Search for the cell housing the specified text and yield its (x, y) center coordinate. 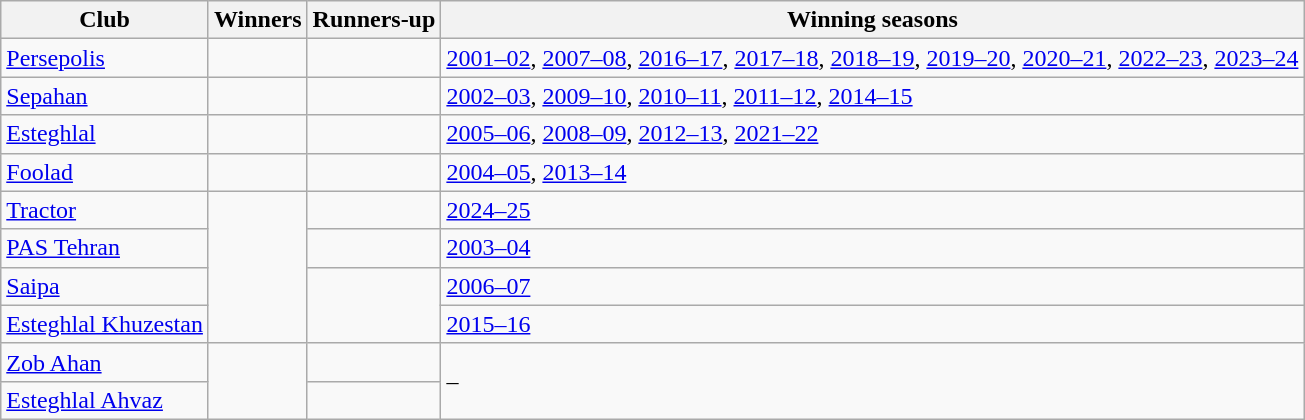
Club (105, 20)
Saipa (105, 286)
Esteghlal (105, 134)
Winners (258, 20)
Tractor (105, 210)
Runners-up (374, 20)
2001–02, 2007–08, 2016–17, 2017–18, 2018–19, 2019–20, 2020–21, 2022–23, 2023–24 (872, 58)
2006–07 (872, 286)
2015–16 (872, 324)
Esteghlal Ahvaz (105, 400)
2005–06, 2008–09, 2012–13, 2021–22 (872, 134)
Winning seasons (872, 20)
Sepahan (105, 96)
Foolad (105, 172)
2024–25 (872, 210)
– (872, 381)
Persepolis (105, 58)
Esteghlal Khuzestan (105, 324)
2003–04 (872, 248)
PAS Tehran (105, 248)
Zob Ahan (105, 362)
2002–03, 2009–10, 2010–11, 2011–12, 2014–15 (872, 96)
2004–05, 2013–14 (872, 172)
